Determine the (X, Y) coordinate at the center of the cell enclosing the given text.  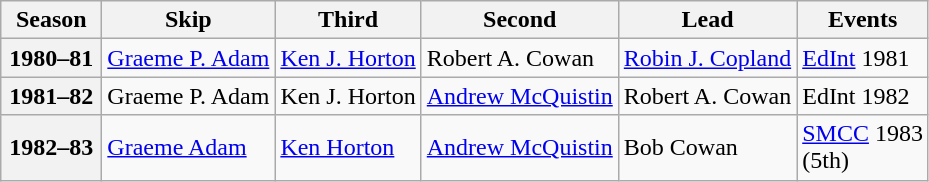
Lead (707, 20)
1981–82 (52, 96)
Graeme Adam (188, 148)
EdInt 1981 (863, 58)
1982–83 (52, 148)
Skip (188, 20)
Season (52, 20)
1980–81 (52, 58)
Bob Cowan (707, 148)
Third (348, 20)
Ken Horton (348, 148)
SMCC 1983 (5th) (863, 148)
Robin J. Copland (707, 58)
Events (863, 20)
Second (520, 20)
EdInt 1982 (863, 96)
